Locate the cell with the specified text and output its [x, y] center coordinate. 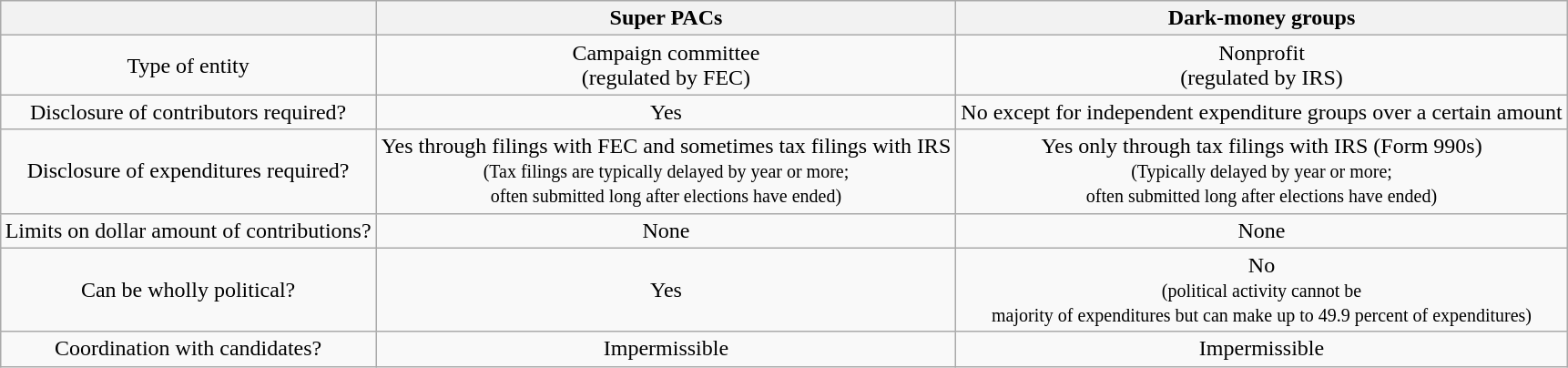
Disclosure of contributors required? [188, 112]
No(political activity cannot bemajority of expenditures but can make up to 49.9 percent of expenditures) [1262, 290]
Super PACs [667, 18]
Campaign committee(regulated by FEC) [667, 66]
Nonprofit(regulated by IRS) [1262, 66]
No except for independent expenditure groups over a certain amount [1262, 112]
Coordination with candidates? [188, 349]
Disclosure of expenditures required? [188, 171]
Yes only through tax filings with IRS (Form 990s)(Typically delayed by year or more;often submitted long after elections have ended) [1262, 171]
Type of entity [188, 66]
Can be wholly political? [188, 290]
Limits on dollar amount of contributions? [188, 230]
Dark-money groups [1262, 18]
